Identify which cell holds the provided text, then report its (x, y) central coordinate. 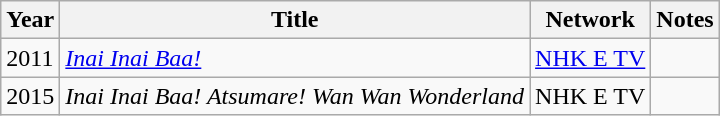
Year (30, 20)
Inai Inai Baa! Atsumare! Wan Wan Wonderland (295, 96)
Title (295, 20)
Network (590, 20)
2011 (30, 58)
Notes (685, 20)
2015 (30, 96)
Inai Inai Baa! (295, 58)
